Scan for the cell matching the given text and deliver its (x, y) coordinate at center. 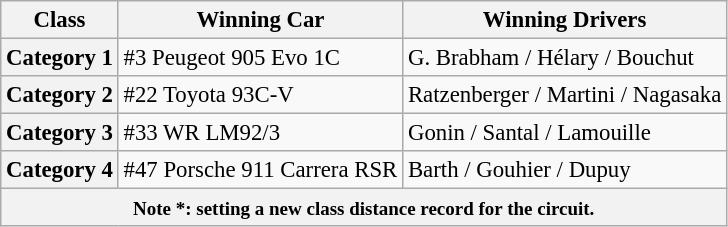
Note *: setting a new class distance record for the circuit. (364, 208)
Category 2 (60, 95)
Barth / Gouhier / Dupuy (565, 170)
#47 Porsche 911 Carrera RSR (260, 170)
Category 3 (60, 133)
#22 Toyota 93C-V (260, 95)
Category 1 (60, 58)
G. Brabham / Hélary / Bouchut (565, 58)
#3 Peugeot 905 Evo 1C (260, 58)
#33 WR LM92/3 (260, 133)
Winning Car (260, 20)
Ratzenberger / Martini / Nagasaka (565, 95)
Winning Drivers (565, 20)
Class (60, 20)
Gonin / Santal / Lamouille (565, 133)
Category 4 (60, 170)
